Output the [X, Y] coordinate of the center of the cell containing the given text.  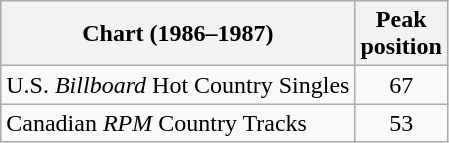
Canadian RPM Country Tracks [178, 123]
53 [401, 123]
Peakposition [401, 34]
67 [401, 85]
U.S. Billboard Hot Country Singles [178, 85]
Chart (1986–1987) [178, 34]
